Locate the cell with the specified text and output its (X, Y) center coordinate. 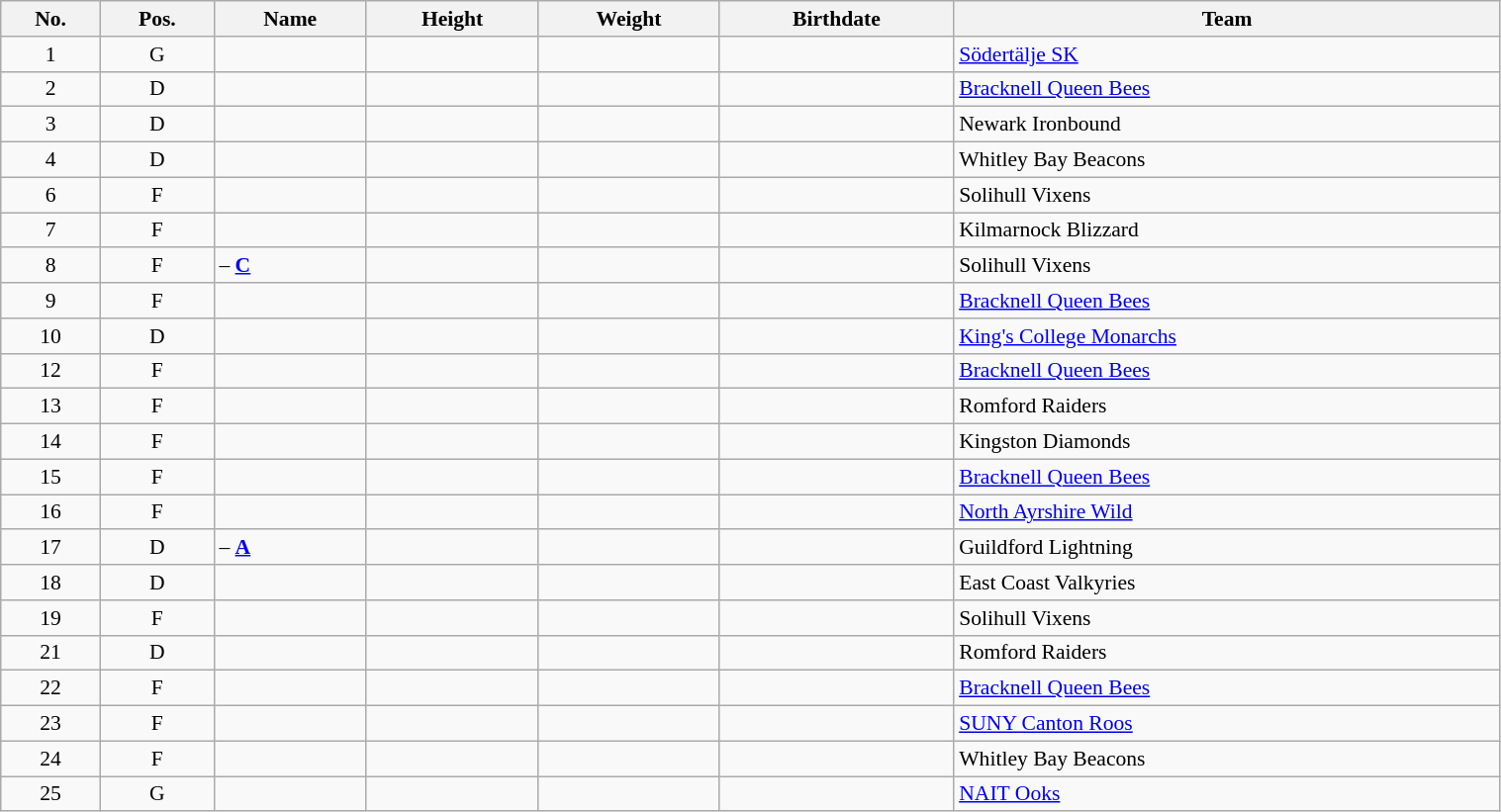
9 (51, 301)
SUNY Canton Roos (1227, 724)
14 (51, 442)
21 (51, 653)
2 (51, 89)
4 (51, 160)
East Coast Valkyries (1227, 583)
1 (51, 54)
North Ayrshire Wild (1227, 512)
17 (51, 548)
Birthdate (837, 19)
Name (290, 19)
Newark Ironbound (1227, 125)
Guildford Lightning (1227, 548)
– A (290, 548)
25 (51, 794)
Kingston Diamonds (1227, 442)
18 (51, 583)
Pos. (156, 19)
23 (51, 724)
King's College Monarchs (1227, 336)
22 (51, 688)
19 (51, 618)
Weight (629, 19)
No. (51, 19)
16 (51, 512)
8 (51, 266)
15 (51, 477)
7 (51, 230)
Team (1227, 19)
13 (51, 406)
10 (51, 336)
Södertälje SK (1227, 54)
3 (51, 125)
– C (290, 266)
Height (452, 19)
12 (51, 371)
Kilmarnock Blizzard (1227, 230)
24 (51, 759)
NAIT Ooks (1227, 794)
6 (51, 195)
